Capture the cell that displays the provided text and extract its (x, y) central coordinate. 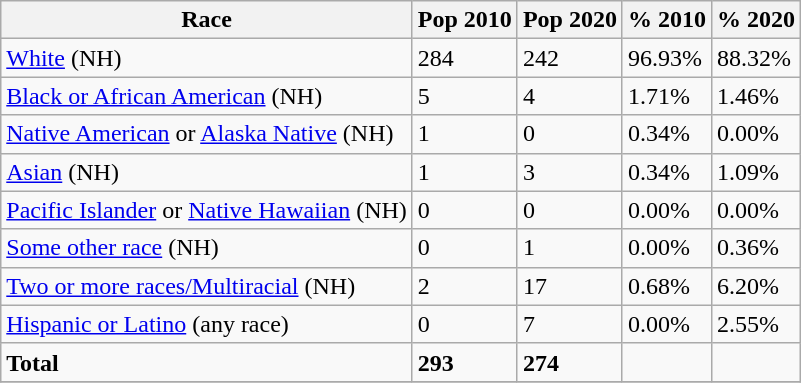
Some other race (NH) (207, 248)
White (NH) (207, 58)
1.71% (666, 96)
Total (207, 362)
2 (464, 286)
Hispanic or Latino (any race) (207, 324)
1.09% (756, 172)
Pop 2010 (464, 20)
Native American or Alaska Native (NH) (207, 134)
1.46% (756, 96)
293 (464, 362)
242 (570, 58)
284 (464, 58)
96.93% (666, 58)
% 2020 (756, 20)
6.20% (756, 286)
4 (570, 96)
Two or more races/Multiracial (NH) (207, 286)
88.32% (756, 58)
Asian (NH) (207, 172)
0.68% (666, 286)
3 (570, 172)
Race (207, 20)
7 (570, 324)
0.36% (756, 248)
Black or African American (NH) (207, 96)
17 (570, 286)
Pop 2020 (570, 20)
5 (464, 96)
Pacific Islander or Native Hawaiian (NH) (207, 210)
2.55% (756, 324)
% 2010 (666, 20)
274 (570, 362)
